Determine the [X, Y] coordinate at the center of the cell enclosing the given text.  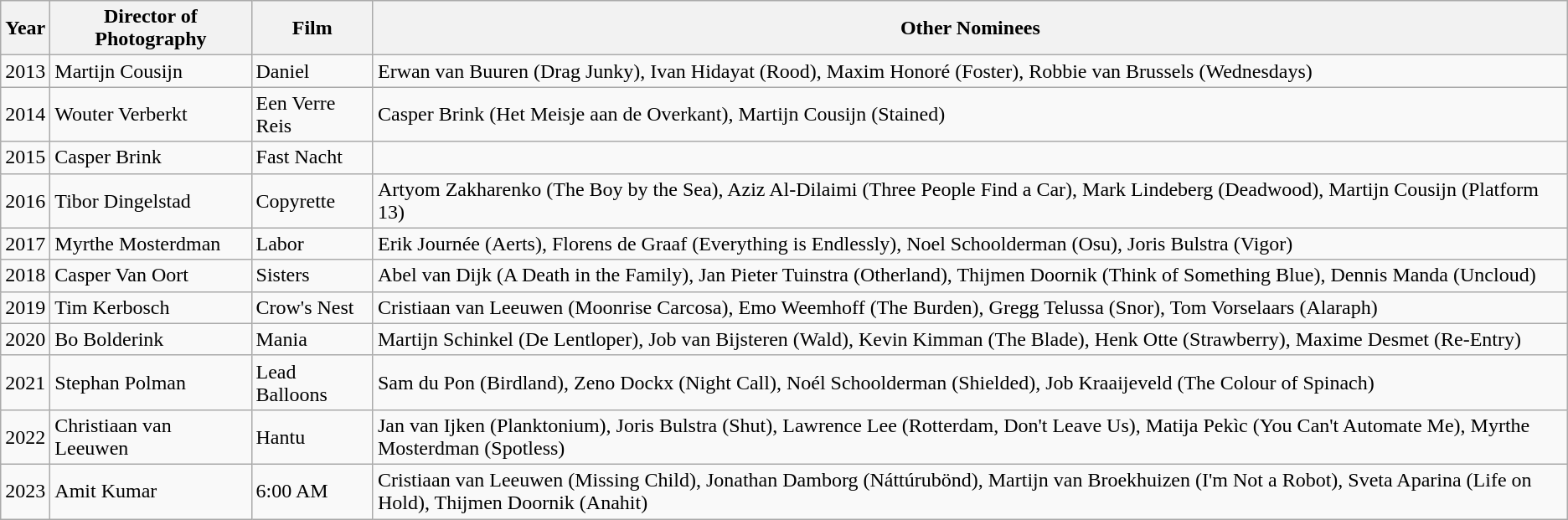
2021 [25, 382]
Casper Van Oort [151, 275]
Martijn Cousijn [151, 71]
2020 [25, 339]
Sisters [312, 275]
Other Nominees [970, 28]
2022 [25, 437]
2017 [25, 244]
Sam du Pon (Birdland), Zeno Dockx (Night Call), Noél Schoolderman (Shielded), Job Kraaijeveld (The Colour of Spinach) [970, 382]
Cristiaan van Leeuwen (Moonrise Carcosa), Emo Weemhoff (The Burden), Gregg Telussa (Snor), Tom Vorselaars (Alaraph) [970, 307]
Fast Nacht [312, 157]
Christiaan van Leeuwen [151, 437]
Daniel [312, 71]
Tibor Dingelstad [151, 201]
Lead Balloons [312, 382]
Year [25, 28]
Copyrette [312, 201]
Myrthe Mosterdman [151, 244]
Casper Brink (Het Meisje aan de Overkant), Martijn Cousijn (Stained) [970, 114]
Crow's Nest [312, 307]
2014 [25, 114]
Erik Journée (Aerts), Florens de Graaf (Everything is Endlessly), Noel Schoolderman (Osu), Joris Bulstra (Vigor) [970, 244]
2019 [25, 307]
Mania [312, 339]
Tim Kerbosch [151, 307]
Een Verre Reis [312, 114]
Director of Photography [151, 28]
2016 [25, 201]
Labor [312, 244]
2023 [25, 491]
Casper Brink [151, 157]
2013 [25, 71]
2018 [25, 275]
Wouter Verberkt [151, 114]
6:00 AM [312, 491]
Amit Kumar [151, 491]
Hantu [312, 437]
Martijn Schinkel (De Lentloper), Job van Bijsteren (Wald), Kevin Kimman (The Blade), Henk Otte (Strawberry), Maxime Desmet (Re-Entry) [970, 339]
Erwan van Buuren (Drag Junky), Ivan Hidayat (Rood), Maxim Honoré (Foster), Robbie van Brussels (Wednesdays) [970, 71]
2015 [25, 157]
Bo Bolderink [151, 339]
Abel van Dijk (A Death in the Family), Jan Pieter Tuinstra (Otherland), Thijmen Doornik (Think of Something Blue), Dennis Manda (Uncloud) [970, 275]
Film [312, 28]
Stephan Polman [151, 382]
Artyom Zakharenko (The Boy by the Sea), Aziz Al-Dilaimi (Three People Find a Car), Mark Lindeberg (Deadwood), Martijn Cousijn (Platform 13) [970, 201]
